Determine the (x, y) coordinate at the center of the cell enclosing the given text.  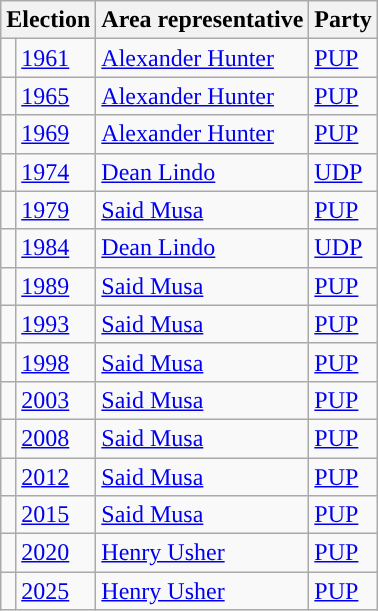
1974 (56, 172)
1961 (56, 58)
2015 (56, 515)
2020 (56, 553)
1989 (56, 286)
2012 (56, 477)
1984 (56, 248)
1969 (56, 134)
2025 (56, 591)
Election (48, 20)
2008 (56, 438)
1993 (56, 324)
2003 (56, 400)
1965 (56, 96)
1979 (56, 210)
1998 (56, 362)
Party (343, 20)
Area representative (202, 20)
